Search for the cell housing the specified text and yield its (X, Y) center coordinate. 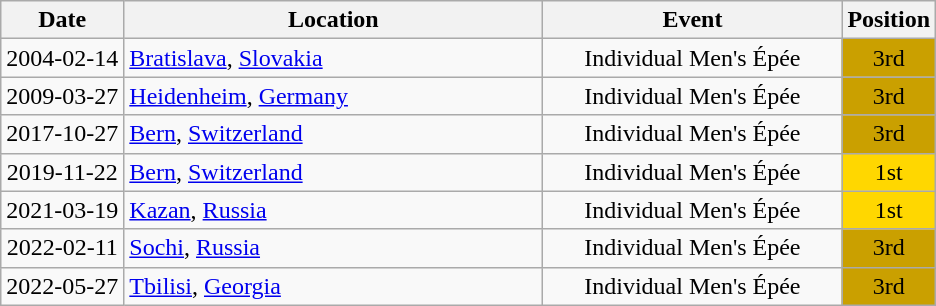
Heidenheim, Germany (334, 96)
2021-03-19 (62, 210)
2022-02-11 (62, 248)
2022-05-27 (62, 286)
2004-02-14 (62, 58)
Location (334, 20)
Tbilisi, Georgia (334, 286)
Date (62, 20)
Event (692, 20)
2009-03-27 (62, 96)
2017-10-27 (62, 134)
2019-11-22 (62, 172)
Sochi, Russia (334, 248)
Kazan, Russia (334, 210)
Bratislava, Slovakia (334, 58)
Position (889, 20)
